Search for the cell housing the specified text and yield its [x, y] center coordinate. 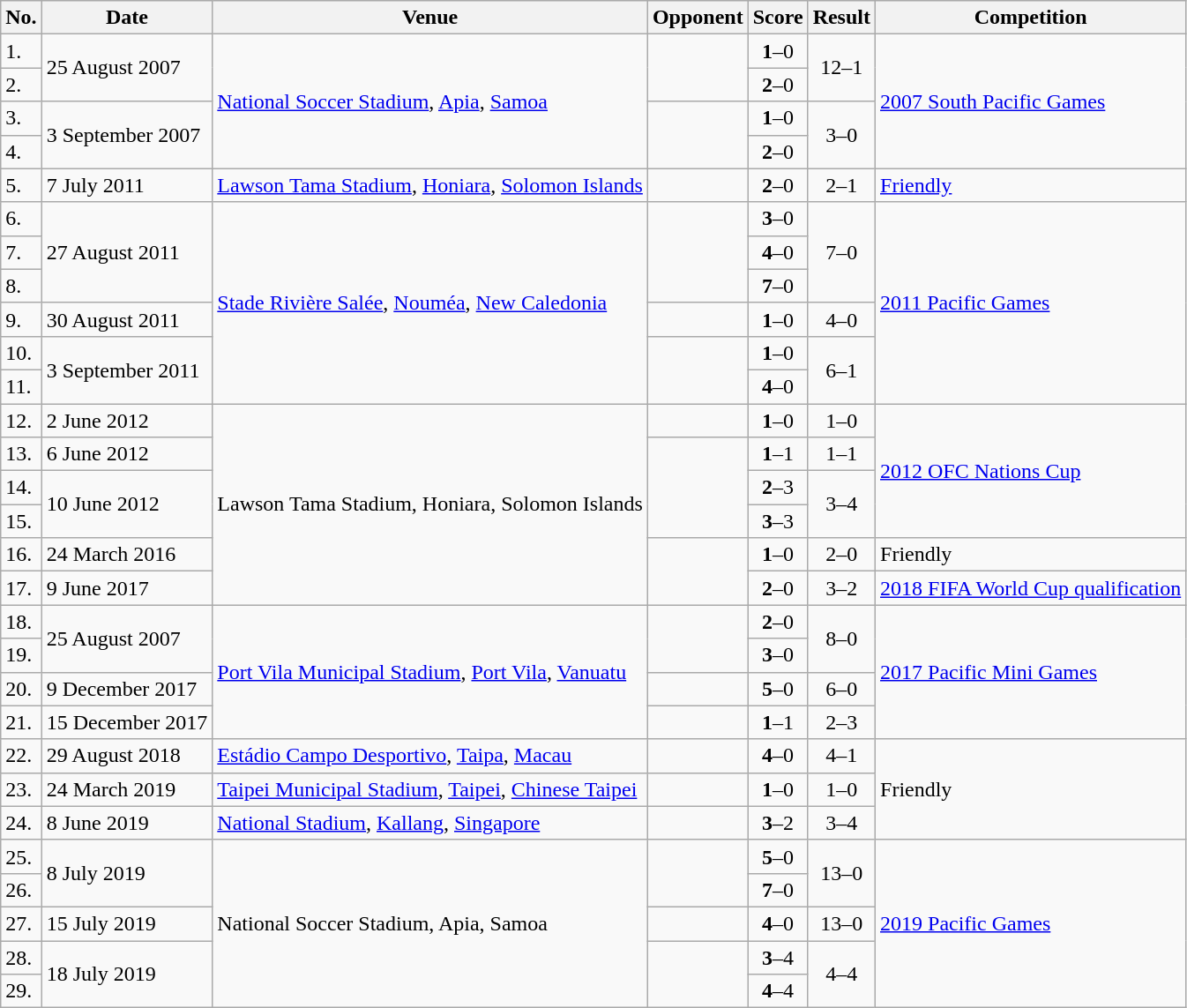
2017 Pacific Mini Games [1031, 672]
24 March 2016 [127, 555]
17. [21, 588]
7 July 2011 [127, 185]
9 December 2017 [127, 689]
15. [21, 521]
6 June 2012 [127, 454]
2011 Pacific Games [1031, 302]
4. [21, 152]
10. [21, 353]
4–1 [841, 756]
29. [21, 991]
Port Vila Municipal Stadium, Port Vila, Vanuatu [430, 672]
24 March 2019 [127, 789]
6–0 [841, 689]
14. [21, 488]
1. [21, 51]
26. [21, 890]
Score [778, 18]
19. [21, 655]
3 September 2011 [127, 370]
National Stadium, Kallang, Singapore [430, 823]
Venue [430, 18]
29 August 2018 [127, 756]
9 June 2017 [127, 588]
18. [21, 622]
10 June 2012 [127, 504]
Result [841, 18]
3 September 2007 [127, 135]
8 July 2019 [127, 873]
15 July 2019 [127, 923]
28. [21, 957]
2012 OFC Nations Cup [1031, 471]
12. [21, 421]
27 August 2011 [127, 252]
Estádio Campo Desportivo, Taipa, Macau [430, 756]
27. [21, 923]
Opponent [698, 18]
2–1 [841, 185]
8 June 2019 [127, 823]
24. [21, 823]
2019 Pacific Games [1031, 923]
16. [21, 555]
5. [21, 185]
Date [127, 18]
25. [21, 856]
13. [21, 454]
22. [21, 756]
6. [21, 219]
18 July 2019 [127, 974]
Competition [1031, 18]
12–1 [841, 68]
11. [21, 386]
30 August 2011 [127, 319]
3–3 [778, 521]
15 December 2017 [127, 722]
9. [21, 319]
8–0 [841, 638]
7. [21, 252]
21. [21, 722]
Taipei Municipal Stadium, Taipei, Chinese Taipei [430, 789]
20. [21, 689]
2018 FIFA World Cup qualification [1031, 588]
23. [21, 789]
Stade Rivière Salée, Nouméa, New Caledonia [430, 302]
2007 South Pacific Games [1031, 101]
3. [21, 118]
8. [21, 286]
2. [21, 85]
No. [21, 18]
2 June 2012 [127, 421]
6–1 [841, 370]
